Scan for the cell matching the given text and deliver its (x, y) coordinate at center. 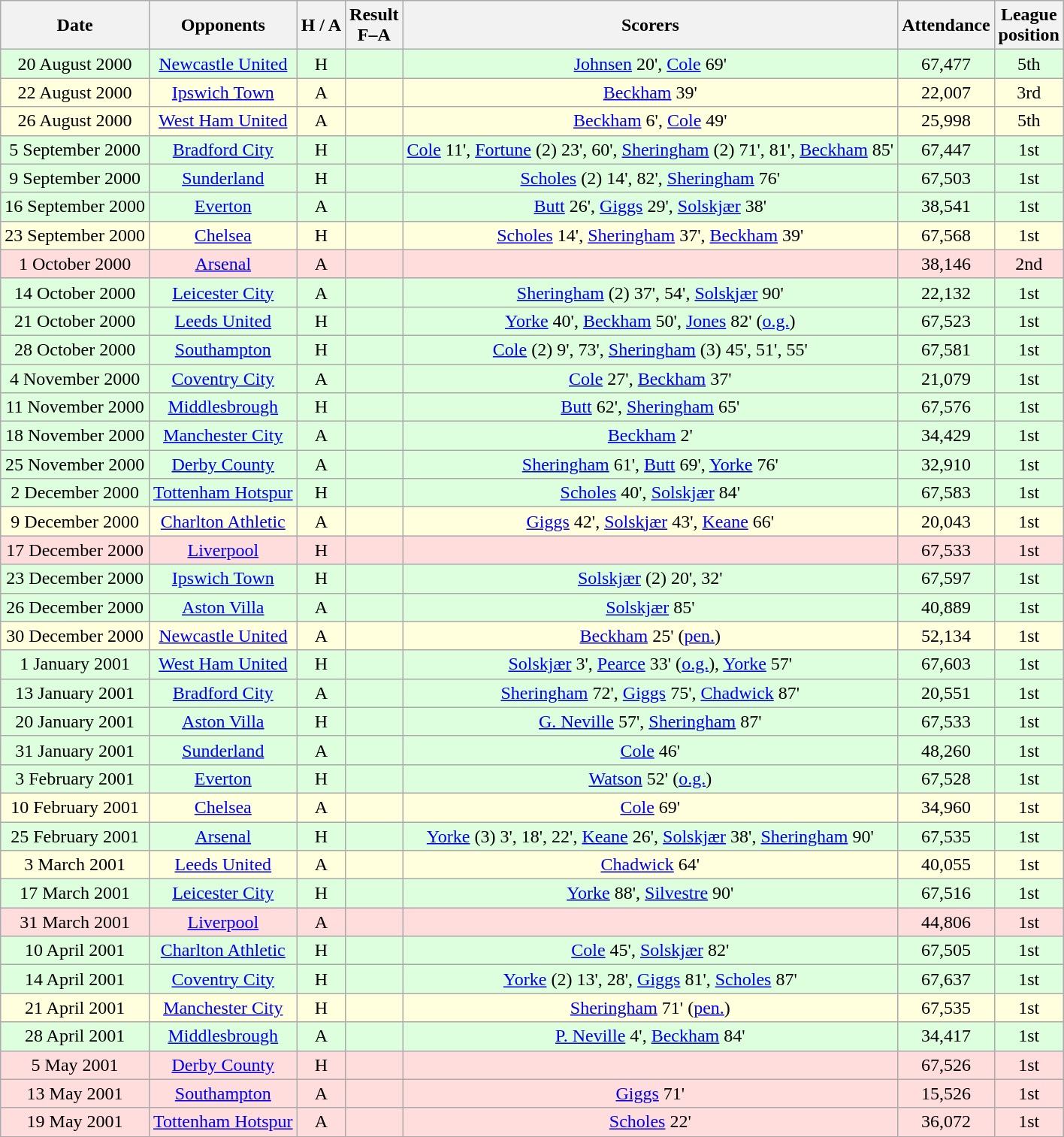
67,505 (946, 951)
Beckham 39' (651, 92)
67,528 (946, 779)
Butt 62', Sheringham 65' (651, 407)
23 December 2000 (75, 579)
Scorers (651, 26)
15,526 (946, 1093)
18 November 2000 (75, 436)
Scholes 14', Sheringham 37', Beckham 39' (651, 235)
67,447 (946, 150)
20 January 2001 (75, 721)
Beckham 6', Cole 49' (651, 121)
28 April 2001 (75, 1036)
16 September 2000 (75, 207)
19 May 2001 (75, 1122)
14 April 2001 (75, 979)
Yorke (3) 3', 18', 22', Keane 26', Solskjær 38', Sheringham 90' (651, 836)
9 September 2000 (75, 178)
17 March 2001 (75, 894)
G. Neville 57', Sheringham 87' (651, 721)
Sheringham 61', Butt 69', Yorke 76' (651, 464)
Beckham 2' (651, 436)
Scholes 40', Solskjær 84' (651, 493)
31 January 2001 (75, 750)
1 October 2000 (75, 264)
Solskjær (2) 20', 32' (651, 579)
1 January 2001 (75, 664)
Butt 26', Giggs 29', Solskjær 38' (651, 207)
Giggs 42', Solskjær 43', Keane 66' (651, 522)
Leagueposition (1029, 26)
Scholes 22' (651, 1122)
ResultF–A (374, 26)
Scholes (2) 14', 82', Sheringham 76' (651, 178)
Cole 11', Fortune (2) 23', 60', Sheringham (2) 71', 81', Beckham 85' (651, 150)
Date (75, 26)
25 November 2000 (75, 464)
P. Neville 4', Beckham 84' (651, 1036)
4 November 2000 (75, 378)
67,581 (946, 349)
40,889 (946, 607)
3 February 2001 (75, 779)
Solskjær 85' (651, 607)
H / A (321, 26)
2nd (1029, 264)
17 December 2000 (75, 550)
20,043 (946, 522)
Beckham 25' (pen.) (651, 636)
34,417 (946, 1036)
Watson 52' (o.g.) (651, 779)
Opponents (222, 26)
25,998 (946, 121)
38,541 (946, 207)
3 March 2001 (75, 865)
21 October 2000 (75, 321)
67,516 (946, 894)
67,603 (946, 664)
67,526 (946, 1065)
Cole (2) 9', 73', Sheringham (3) 45', 51', 55' (651, 349)
21 April 2001 (75, 1008)
Cole 46' (651, 750)
Sheringham 71' (pen.) (651, 1008)
Sheringham 72', Giggs 75', Chadwick 87' (651, 693)
20 August 2000 (75, 64)
40,055 (946, 865)
23 September 2000 (75, 235)
52,134 (946, 636)
22,007 (946, 92)
Giggs 71' (651, 1093)
5 May 2001 (75, 1065)
38,146 (946, 264)
22,132 (946, 292)
11 November 2000 (75, 407)
67,637 (946, 979)
Chadwick 64' (651, 865)
67,568 (946, 235)
34,429 (946, 436)
Sheringham (2) 37', 54', Solskjær 90' (651, 292)
Cole 45', Solskjær 82' (651, 951)
10 April 2001 (75, 951)
26 December 2000 (75, 607)
67,523 (946, 321)
31 March 2001 (75, 922)
30 December 2000 (75, 636)
20,551 (946, 693)
13 May 2001 (75, 1093)
9 December 2000 (75, 522)
Johnsen 20', Cole 69' (651, 64)
14 October 2000 (75, 292)
67,597 (946, 579)
26 August 2000 (75, 121)
3rd (1029, 92)
48,260 (946, 750)
44,806 (946, 922)
67,583 (946, 493)
Yorke 88', Silvestre 90' (651, 894)
5 September 2000 (75, 150)
32,910 (946, 464)
Yorke (2) 13', 28', Giggs 81', Scholes 87' (651, 979)
67,576 (946, 407)
22 August 2000 (75, 92)
67,503 (946, 178)
67,477 (946, 64)
2 December 2000 (75, 493)
Yorke 40', Beckham 50', Jones 82' (o.g.) (651, 321)
34,960 (946, 807)
Attendance (946, 26)
25 February 2001 (75, 836)
Cole 69' (651, 807)
28 October 2000 (75, 349)
13 January 2001 (75, 693)
Solskjær 3', Pearce 33' (o.g.), Yorke 57' (651, 664)
21,079 (946, 378)
36,072 (946, 1122)
Cole 27', Beckham 37' (651, 378)
10 February 2001 (75, 807)
